Return [x, y] of the center of cell containing provided text 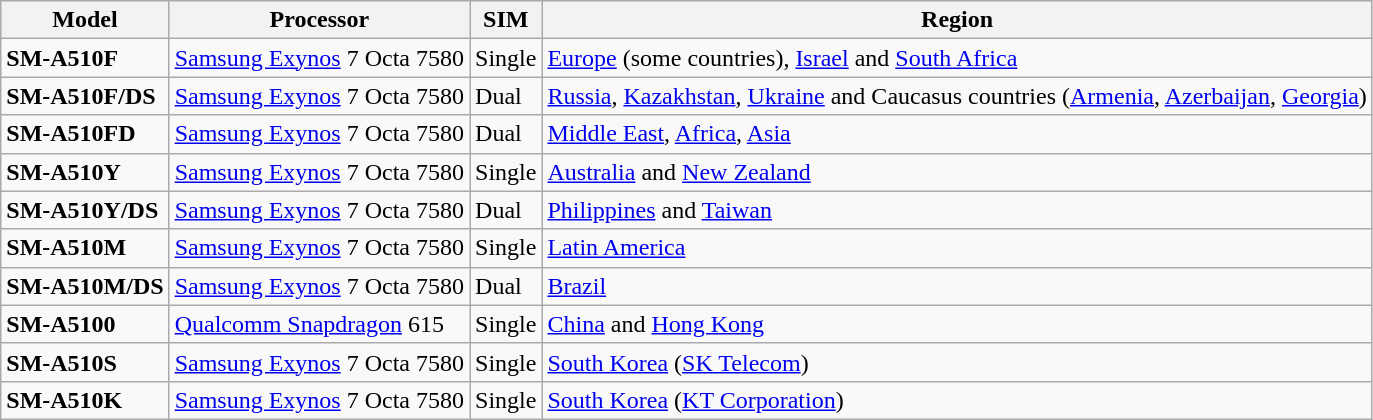
Middle East, Africa, Asia [957, 134]
SM-A510Y/DS [85, 210]
Processor [319, 20]
Europe (some countries), Israel and South Africa [957, 58]
Model [85, 20]
SIM [506, 20]
China and Hong Kong [957, 324]
South Korea (KT Corporation) [957, 400]
Russia, Kazakhstan, Ukraine and Caucasus countries (Armenia, Azerbaijan, Georgia) [957, 96]
Qualcomm Snapdragon 615 [319, 324]
Brazil [957, 286]
SM-A510S [85, 362]
Philippines and Taiwan [957, 210]
South Korea (SK Telecom) [957, 362]
Latin America [957, 248]
SM-A510Y [85, 172]
SM-A510F [85, 58]
SM-A510F/DS [85, 96]
SM-A510K [85, 400]
SM-A510FD [85, 134]
SM-A5100 [85, 324]
SM-A510M [85, 248]
SM-A510M/DS [85, 286]
Region [957, 20]
Australia and New Zealand [957, 172]
